Extract the (x, y) coordinate from the center of the cell holding the provided text.  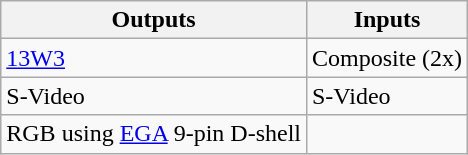
Inputs (386, 20)
Composite (2x) (386, 58)
Outputs (154, 20)
RGB using EGA 9-pin D-shell (154, 134)
13W3 (154, 58)
